Return the (X, Y) coordinate for the center point of the cell that contains the specified text.  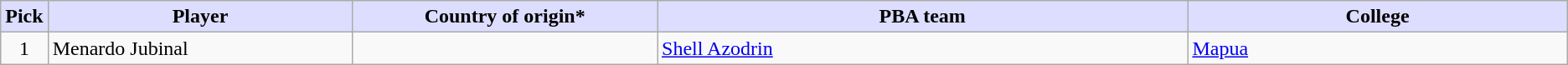
Player (200, 17)
Mapua (1377, 48)
Menardo Jubinal (200, 48)
College (1377, 17)
Country of origin* (505, 17)
PBA team (921, 17)
Shell Azodrin (921, 48)
Pick (24, 17)
1 (24, 48)
